Find where the given text appears and provide that cell's center as (x, y) coordinate. 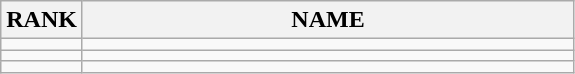
RANK (42, 20)
NAME (328, 20)
